Identify which cell holds the provided text, then report its [x, y] central coordinate. 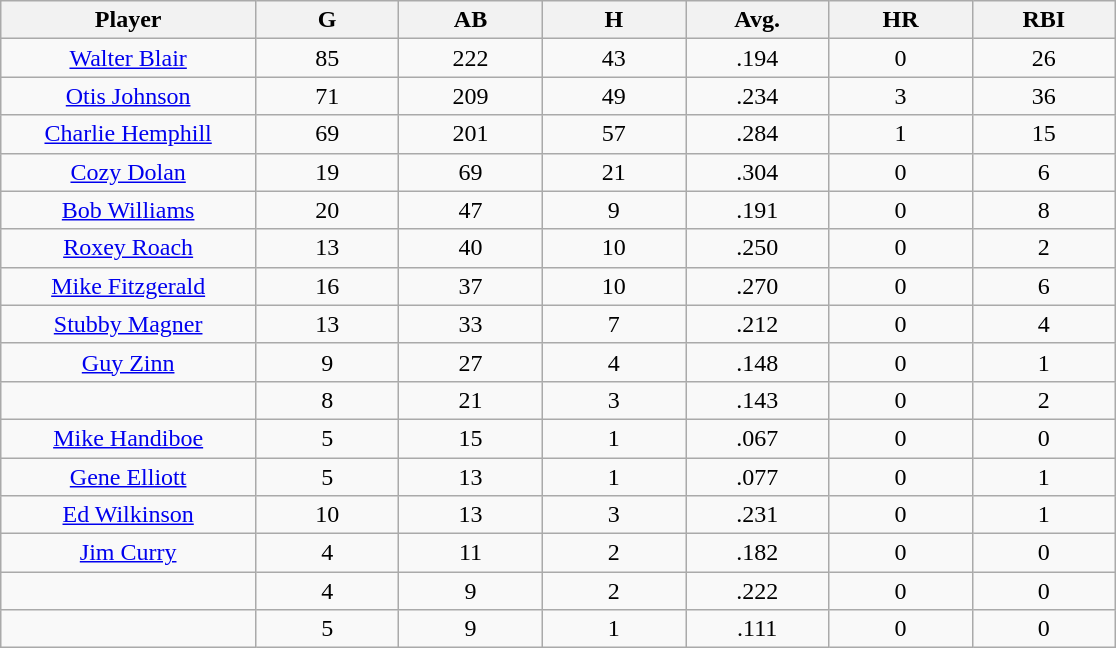
Walter Blair [128, 58]
.250 [758, 248]
57 [614, 134]
.304 [758, 172]
11 [470, 553]
RBI [1044, 20]
.143 [758, 400]
47 [470, 210]
Ed Wilkinson [128, 515]
Bob Williams [128, 210]
Charlie Hemphill [128, 134]
.222 [758, 591]
49 [614, 96]
.212 [758, 324]
Otis Johnson [128, 96]
85 [328, 58]
HR [900, 20]
Mike Handiboe [128, 438]
Jim Curry [128, 553]
Cozy Dolan [128, 172]
37 [470, 286]
Gene Elliott [128, 477]
.234 [758, 96]
222 [470, 58]
.270 [758, 286]
Avg. [758, 20]
43 [614, 58]
201 [470, 134]
.067 [758, 438]
.148 [758, 362]
.111 [758, 629]
27 [470, 362]
26 [1044, 58]
.182 [758, 553]
19 [328, 172]
.284 [758, 134]
.194 [758, 58]
G [328, 20]
16 [328, 286]
.077 [758, 477]
AB [470, 20]
Stubby Magner [128, 324]
Mike Fitzgerald [128, 286]
36 [1044, 96]
H [614, 20]
40 [470, 248]
209 [470, 96]
Guy Zinn [128, 362]
Player [128, 20]
.231 [758, 515]
.191 [758, 210]
33 [470, 324]
7 [614, 324]
71 [328, 96]
Roxey Roach [128, 248]
20 [328, 210]
